Capture the cell that displays the provided text and extract its [X, Y] central coordinate. 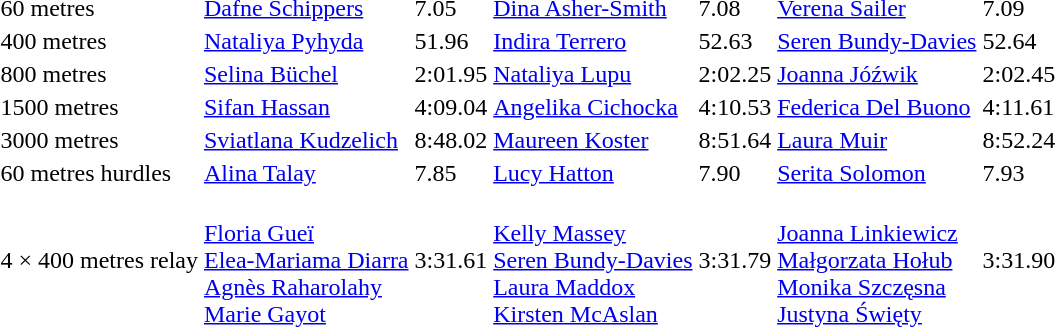
Angelika Cichocka [593, 107]
2:01.95 [451, 74]
7.85 [451, 173]
Seren Bundy-Davies [877, 41]
Sifan Hassan [306, 107]
Joanna Jóźwik [877, 74]
Indira Terrero [593, 41]
Serita Solomon [877, 173]
Federica Del Buono [877, 107]
Lucy Hatton [593, 173]
Maureen Koster [593, 140]
Alina Talay [306, 173]
8:51.64 [735, 140]
51.96 [451, 41]
8:48.02 [451, 140]
2:02.25 [735, 74]
52.63 [735, 41]
Laura Muir [877, 140]
Selina Büchel [306, 74]
4:09.04 [451, 107]
7.90 [735, 173]
4:10.53 [735, 107]
Nataliya Pyhyda [306, 41]
Sviatlana Kudzelich [306, 140]
Nataliya Lupu [593, 74]
